Output the [X, Y] coordinate of the center of the cell containing the given text.  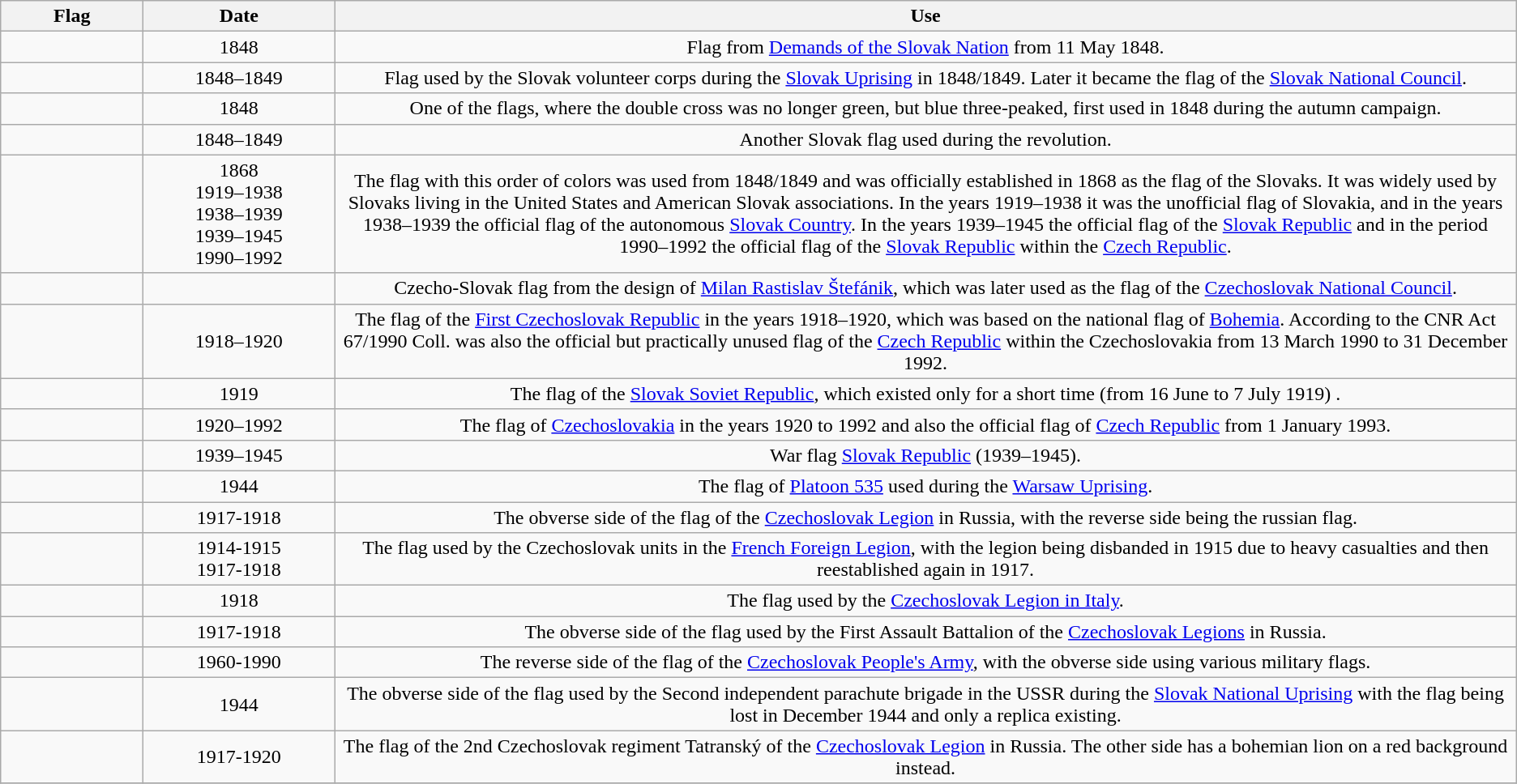
1918 [239, 601]
Use [925, 16]
1960-1990 [239, 663]
Flag from Demands of the Slovak Nation from 11 May 1848. [925, 47]
Date [239, 16]
The flag of the Slovak Soviet Republic, which existed only for a short time (from 16 June to 7 July 1919) . [925, 394]
War flag Slovak Republic (1939–1945). [925, 455]
The flag of Czechoslovakia in the years 1920 to 1992 and also the official flag of Czech Republic from 1 January 1993. [925, 424]
Another Slovak flag used during the revolution. [925, 139]
18681919–19381938–19391939–19451990–1992 [239, 214]
Flag [72, 16]
1918–1920 [239, 341]
One of the flags, where the double cross was no longer green, but blue three-peaked, first used in 1848 during the autumn campaign. [925, 109]
The flag used by the Czechoslovak Legion in Italy. [925, 601]
1914-19151917-1918 [239, 559]
1920–1992 [239, 424]
1919 [239, 394]
1917-1920 [239, 756]
Czecho-Slovak flag from the design of Milan Rastislav Štefánik, which was later used as the flag of the Czechoslovak National Council. [925, 288]
The flag of Platoon 535 used during the Warsaw Uprising. [925, 486]
The reverse side of the flag of the Czechoslovak People's Army, with the obverse side using various military flags. [925, 663]
1939–1945 [239, 455]
The obverse side of the flag of the Czechoslovak Legion in Russia, with the reverse side being the russian flag. [925, 518]
The obverse side of the flag used by the First Assault Battalion of the Czechoslovak Legions in Russia. [925, 632]
Flag used by the Slovak volunteer corps during the Slovak Uprising in 1848/1849. Later it became the flag of the Slovak National Council. [925, 78]
